Capture the cell that displays the provided text and extract its [x, y] central coordinate. 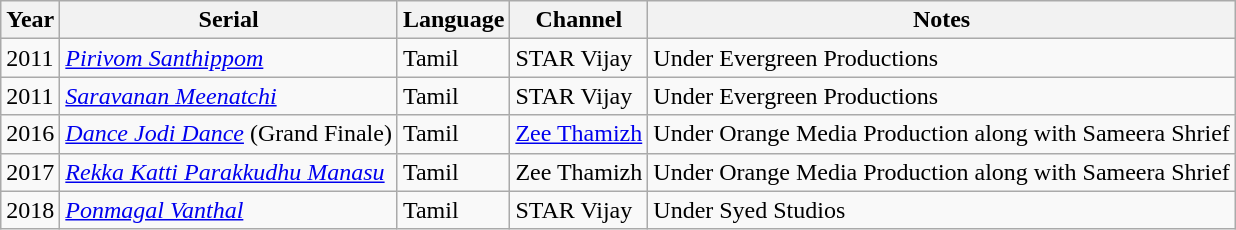
Serial [229, 20]
Under Syed Studios [942, 210]
Notes [942, 20]
Pirivom Santhippom [229, 58]
2016 [30, 134]
Rekka Katti Parakkudhu Manasu [229, 172]
Language [453, 20]
Saravanan Meenatchi [229, 96]
Year [30, 20]
Channel [579, 20]
Dance Jodi Dance (Grand Finale) [229, 134]
Ponmagal Vanthal [229, 210]
2017 [30, 172]
2018 [30, 210]
